Return the (X, Y) coordinate for the center point of the cell that contains the specified text.  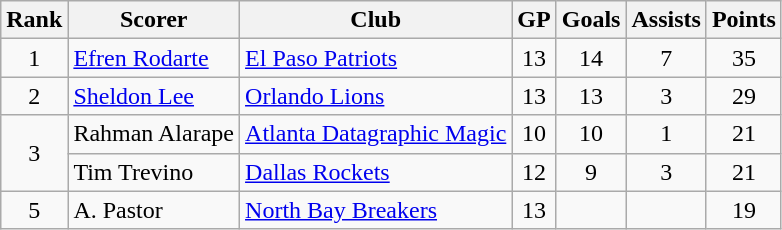
El Paso Patriots (376, 58)
A. Pastor (154, 210)
35 (744, 58)
Club (376, 20)
Sheldon Lee (154, 96)
GP (534, 20)
2 (34, 96)
14 (591, 58)
Efren Rodarte (154, 58)
Scorer (154, 20)
5 (34, 210)
19 (744, 210)
12 (534, 172)
7 (666, 58)
29 (744, 96)
9 (591, 172)
Orlando Lions (376, 96)
Points (744, 20)
Rank (34, 20)
Goals (591, 20)
Rahman Alarape (154, 134)
Dallas Rockets (376, 172)
Tim Trevino (154, 172)
Atlanta Datagraphic Magic (376, 134)
Assists (666, 20)
North Bay Breakers (376, 210)
